Find where the given text appears and provide that cell's center as (X, Y) coordinate. 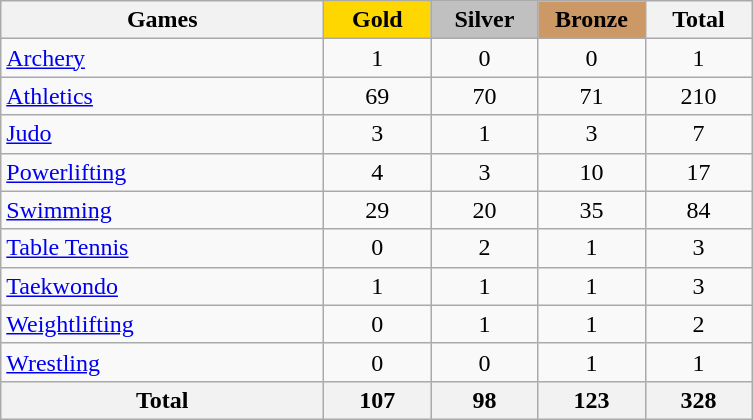
107 (378, 400)
17 (698, 172)
Athletics (162, 96)
Silver (484, 20)
328 (698, 400)
Games (162, 20)
70 (484, 96)
123 (592, 400)
10 (592, 172)
Swimming (162, 210)
Powerlifting (162, 172)
84 (698, 210)
Table Tennis (162, 248)
Archery (162, 58)
Judo (162, 134)
4 (378, 172)
35 (592, 210)
210 (698, 96)
7 (698, 134)
Gold (378, 20)
98 (484, 400)
69 (378, 96)
71 (592, 96)
Weightlifting (162, 324)
Taekwondo (162, 286)
Bronze (592, 20)
20 (484, 210)
29 (378, 210)
Wrestling (162, 362)
